Capture the cell that displays the provided text and extract its [X, Y] central coordinate. 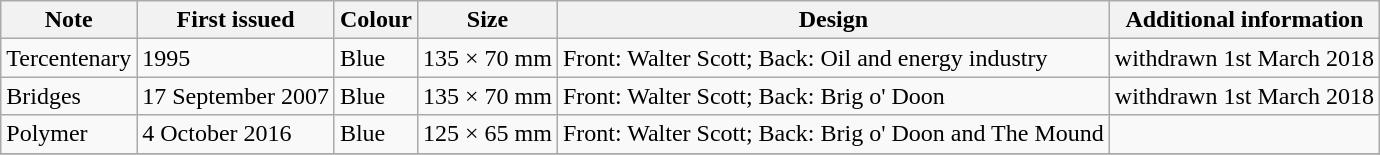
Colour [376, 20]
Front: Walter Scott; Back: Oil and energy industry [833, 58]
Front: Walter Scott; Back: Brig o' Doon [833, 96]
Design [833, 20]
125 × 65 mm [487, 134]
17 September 2007 [236, 96]
First issued [236, 20]
Additional information [1244, 20]
1995 [236, 58]
Bridges [69, 96]
4 October 2016 [236, 134]
Polymer [69, 134]
Tercentenary [69, 58]
Front: Walter Scott; Back: Brig o' Doon and The Mound [833, 134]
Size [487, 20]
Note [69, 20]
